Search for the cell housing the specified text and yield its (X, Y) center coordinate. 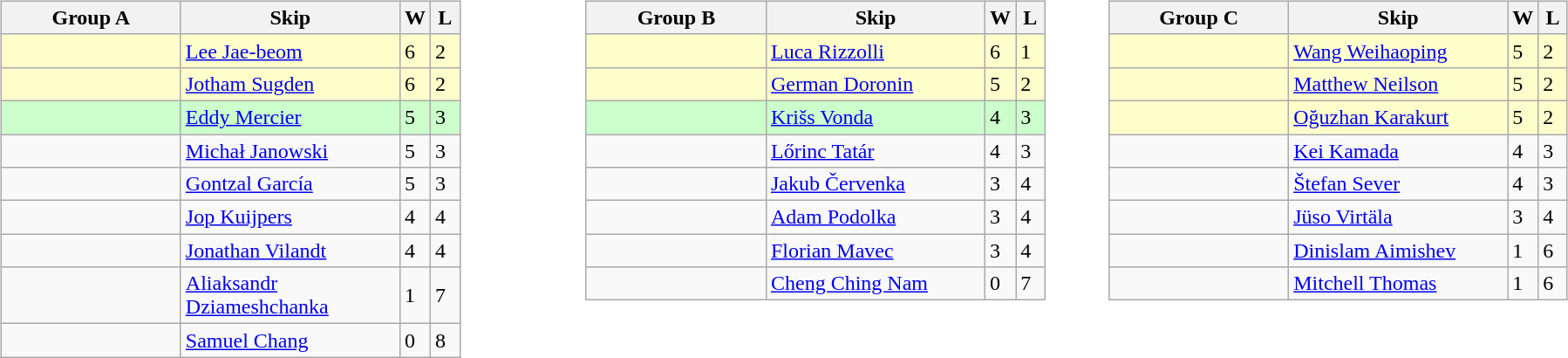
Jakub Červenka (876, 184)
Wang Weihaoping (1399, 51)
Jonathan Vilandt (290, 251)
Eddy Mercier (290, 117)
Kei Kamada (1399, 151)
Lőrinc Tatár (876, 151)
Krišs Vonda (876, 117)
Florian Mavec (876, 251)
Dinislam Aimishev (1399, 251)
Michał Janowski (290, 151)
Oğuzhan Karakurt (1399, 117)
German Doronin (876, 84)
Mitchell Thomas (1399, 284)
Adam Podolka (876, 217)
Luca Rizzolli (876, 51)
Cheng Ching Nam (876, 284)
Štefan Sever (1399, 184)
Lee Jae-beom (290, 51)
Matthew Neilson (1399, 84)
Group C (1199, 17)
Jüso Virtäla (1399, 217)
8 (445, 341)
Group A (91, 17)
Gontzal García (290, 184)
Jop Kuijpers (290, 217)
AliaksandrDziameshchanka (290, 295)
Samuel Chang (290, 341)
Jotham Sugden (290, 84)
Group B (676, 17)
